Determine the [x, y] coordinate at the center of the cell enclosing the given text.  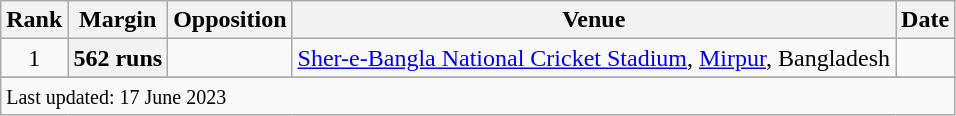
562 runs [118, 58]
1 [34, 58]
Sher-e-Bangla National Cricket Stadium, Mirpur, Bangladesh [594, 58]
Last updated: 17 June 2023 [478, 96]
Date [926, 20]
Opposition [230, 20]
Rank [34, 20]
Margin [118, 20]
Venue [594, 20]
